Extract the [X, Y] coordinate from the center of the cell holding the provided text.  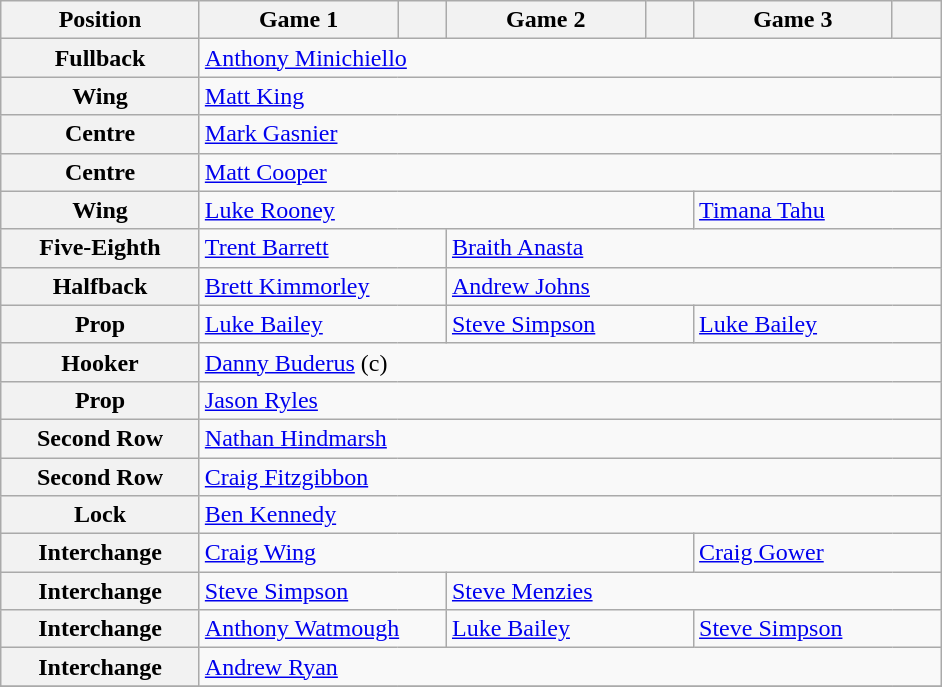
Braith Anasta [693, 248]
Position [100, 20]
Andrew Johns [693, 286]
Five-Eighth [100, 248]
Game 2 [546, 20]
Ben Kennedy [570, 515]
Luke Rooney [446, 210]
Nathan Hindmarsh [570, 438]
Lock [100, 515]
Anthony Minichiello [570, 58]
Craig Wing [446, 553]
Danny Buderus (c) [570, 362]
Matt Cooper [570, 172]
Craig Gower [818, 553]
Jason Ryles [570, 400]
Anthony Watmough [322, 629]
Mark Gasnier [570, 134]
Timana Tahu [818, 210]
Brett Kimmorley [322, 286]
Halfback [100, 286]
Game 1 [298, 20]
Hooker [100, 362]
Trent Barrett [322, 248]
Andrew Ryan [570, 667]
Game 3 [794, 20]
Matt King [570, 96]
Steve Menzies [693, 591]
Fullback [100, 58]
Craig Fitzgibbon [570, 477]
